For the text-containing cell, return its midpoint in [x, y] coordinate format. 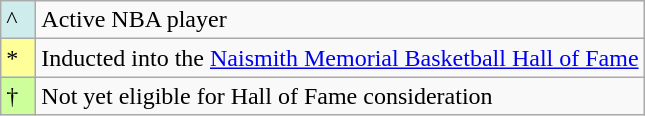
^ [18, 20]
* [18, 58]
Active NBA player [340, 20]
† [18, 96]
Inducted into the Naismith Memorial Basketball Hall of Fame [340, 58]
Not yet eligible for Hall of Fame consideration [340, 96]
